Return [X, Y] of the center of cell containing provided text 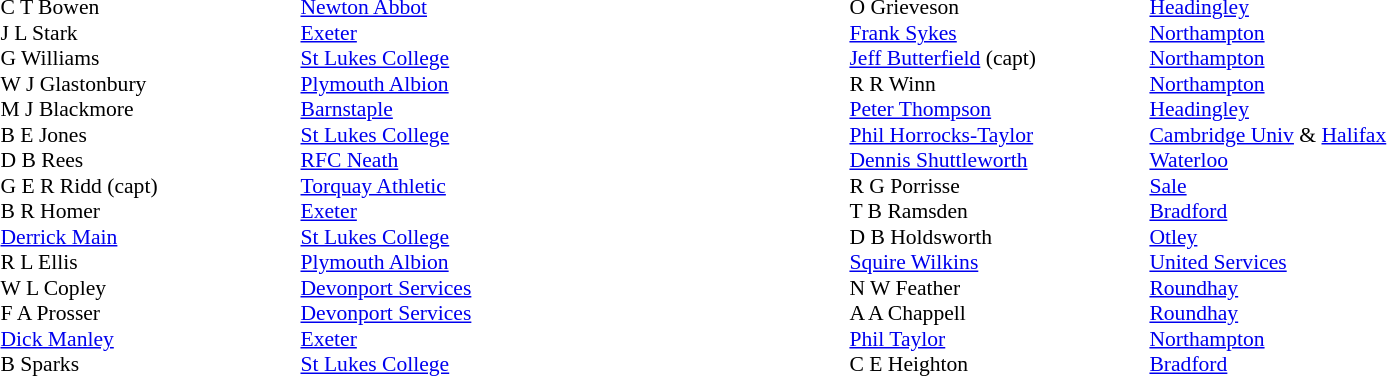
Headingley [1268, 109]
D B Holdsworth [999, 237]
B R Homer [150, 211]
T B Ramsden [999, 211]
Phil Taylor [999, 339]
Sale [1268, 186]
Torquay Athletic [386, 186]
R G Porrisse [999, 186]
F A Prosser [150, 313]
Barnstaple [386, 109]
Waterloo [1268, 161]
G E R Ridd (capt) [150, 186]
Jeff Butterfield (capt) [999, 59]
Squire Wilkins [999, 263]
Peter Thompson [999, 109]
B E Jones [150, 135]
R L Ellis [150, 263]
Phil Horrocks-Taylor [999, 135]
Bradford [1268, 211]
D B Rees [150, 161]
United Services [1268, 263]
Derrick Main [150, 237]
J L Stark [150, 33]
Dennis Shuttleworth [999, 161]
M J Blackmore [150, 109]
N W Feather [999, 288]
Cambridge Univ & Halifax [1268, 135]
RFC Neath [386, 161]
A A Chappell [999, 313]
R R Winn [999, 84]
W L Copley [150, 288]
W J Glastonbury [150, 84]
Dick Manley [150, 339]
Frank Sykes [999, 33]
G Williams [150, 59]
Otley [1268, 237]
